Detect which cell encompasses the target text, then output its (x, y) center coordinate. 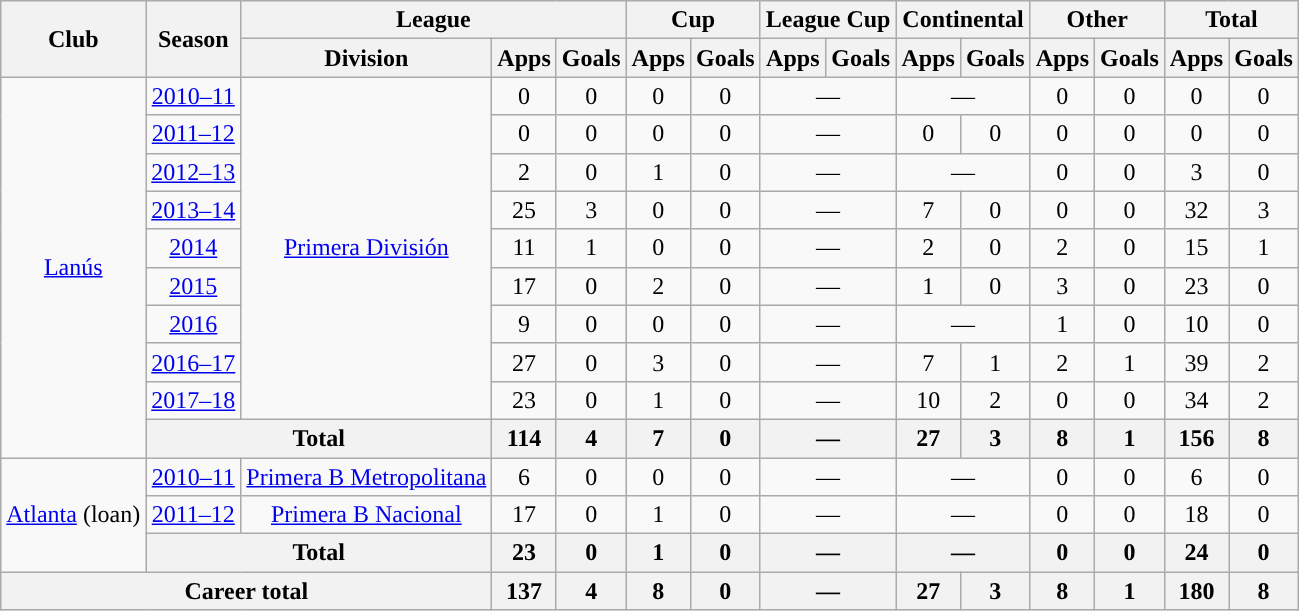
Primera B Metropolitana (366, 477)
34 (1196, 400)
15 (1196, 248)
18 (1196, 515)
Primera División (366, 248)
Season (194, 39)
Atlanta (loan) (74, 515)
Cup (693, 20)
25 (524, 210)
156 (1196, 438)
32 (1196, 210)
9 (524, 324)
2016–17 (194, 362)
Division (366, 58)
114 (524, 438)
2013–14 (194, 210)
Other (1097, 20)
2015 (194, 286)
2012–13 (194, 172)
Primera B Nacional (366, 515)
2014 (194, 248)
Career total (246, 591)
2017–18 (194, 400)
League (434, 20)
24 (1196, 553)
137 (524, 591)
39 (1196, 362)
2016 (194, 324)
Continental (963, 20)
Lanús (74, 268)
11 (524, 248)
Club (74, 39)
League Cup (828, 20)
180 (1196, 591)
